Detect which cell encompasses the target text, then output its (X, Y) center coordinate. 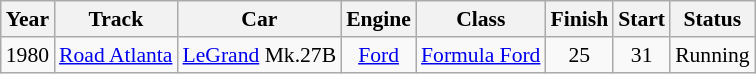
Class (480, 19)
Year (28, 19)
Car (259, 19)
31 (642, 55)
Finish (579, 19)
LeGrand Mk.27B (259, 55)
1980 (28, 55)
Road Atlanta (116, 55)
Formula Ford (480, 55)
Running (712, 55)
Engine (378, 19)
Track (116, 19)
25 (579, 55)
Ford (378, 55)
Start (642, 19)
Status (712, 19)
